Locate the cell with the specified text and output its [x, y] center coordinate. 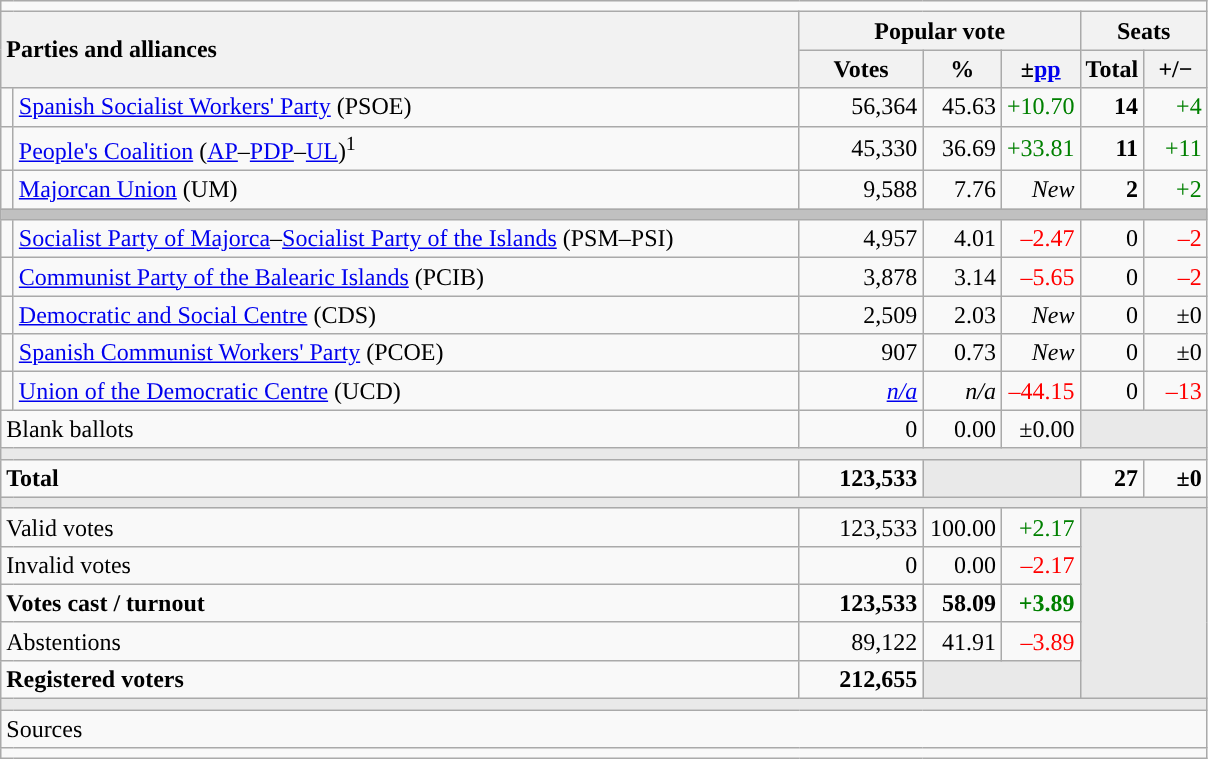
Socialist Party of Majorca–Socialist Party of the Islands (PSM–PSI) [406, 239]
4.01 [962, 239]
2,509 [861, 315]
+11 [1176, 148]
3,878 [861, 277]
89,122 [861, 641]
2 [1112, 190]
45,330 [861, 148]
+2.17 [1040, 527]
14 [1112, 107]
–5.65 [1040, 277]
% [962, 69]
4,957 [861, 239]
–2.17 [1040, 565]
–13 [1176, 391]
+10.70 [1040, 107]
9,588 [861, 190]
907 [861, 353]
Registered voters [400, 679]
Votes cast / turnout [400, 603]
+2 [1176, 190]
+33.81 [1040, 148]
Valid votes [400, 527]
58.09 [962, 603]
±pp [1040, 69]
2.03 [962, 315]
11 [1112, 148]
27 [1112, 478]
Spanish Communist Workers' Party (PCOE) [406, 353]
–2.47 [1040, 239]
Democratic and Social Centre (CDS) [406, 315]
212,655 [861, 679]
±0.00 [1040, 429]
Union of the Democratic Centre (UCD) [406, 391]
41.91 [962, 641]
–3.89 [1040, 641]
36.69 [962, 148]
Abstentions [400, 641]
3.14 [962, 277]
Blank ballots [400, 429]
People's Coalition (AP–PDP–UL)1 [406, 148]
Sources [604, 729]
+4 [1176, 107]
0.73 [962, 353]
Popular vote [940, 31]
Parties and alliances [400, 50]
+/− [1176, 69]
Communist Party of the Balearic Islands (PCIB) [406, 277]
Invalid votes [400, 565]
Seats [1144, 31]
+3.89 [1040, 603]
–44.15 [1040, 391]
Spanish Socialist Workers' Party (PSOE) [406, 107]
7.76 [962, 190]
100.00 [962, 527]
56,364 [861, 107]
Majorcan Union (UM) [406, 190]
45.63 [962, 107]
Votes [861, 69]
